Find where the given text appears and provide that cell's center as [X, Y] coordinate. 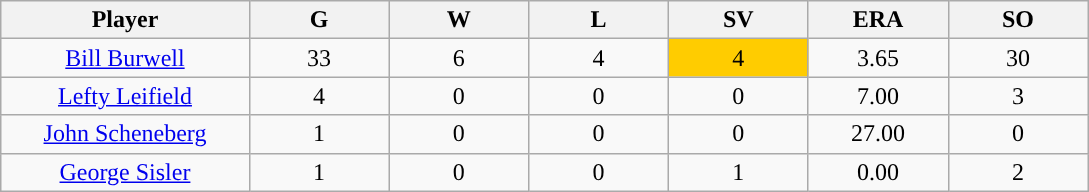
6 [459, 58]
33 [319, 58]
30 [1018, 58]
7.00 [878, 96]
Player [125, 20]
G [319, 20]
ERA [878, 20]
2 [1018, 172]
27.00 [878, 134]
George Sisler [125, 172]
SO [1018, 20]
L [599, 20]
Bill Burwell [125, 58]
0.00 [878, 172]
Lefty Leifield [125, 96]
John Scheneberg [125, 134]
SV [738, 20]
3 [1018, 96]
W [459, 20]
3.65 [878, 58]
